Determine the (x, y) coordinate at the center of the cell enclosing the given text.  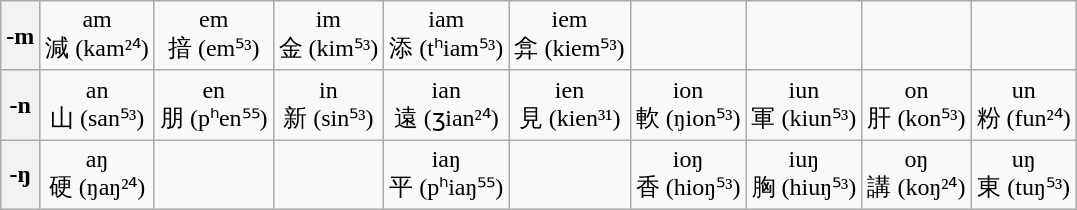
iaŋ平 (pʰiaŋ⁵⁵) (446, 175)
iem弇 (kiem⁵³) (570, 36)
iuŋ胸 (hiuŋ⁵³) (804, 175)
-m (20, 36)
an山 (san⁵³) (98, 105)
uŋ東 (tuŋ⁵³) (1024, 175)
ien見 (kien³¹) (570, 105)
in新 (sin⁵³) (328, 105)
-n (20, 105)
iam添 (tʰiam⁵³) (446, 36)
ian遠 (ʒian²⁴) (446, 105)
en朋 (pʰen⁵⁵) (214, 105)
em揞 (em⁵³) (214, 36)
oŋ講 (koŋ²⁴) (916, 175)
ioŋ香 (hioŋ⁵³) (688, 175)
aŋ硬 (ŋaŋ²⁴) (98, 175)
iun軍 (kiun⁵³) (804, 105)
im金 (kim⁵³) (328, 36)
un粉 (fun²⁴) (1024, 105)
ion軟 (ŋion⁵³) (688, 105)
am減 (kam²⁴) (98, 36)
-ŋ (20, 175)
on肝 (kon⁵³) (916, 105)
